Output the (x, y) coordinate of the center of the cell containing the given text.  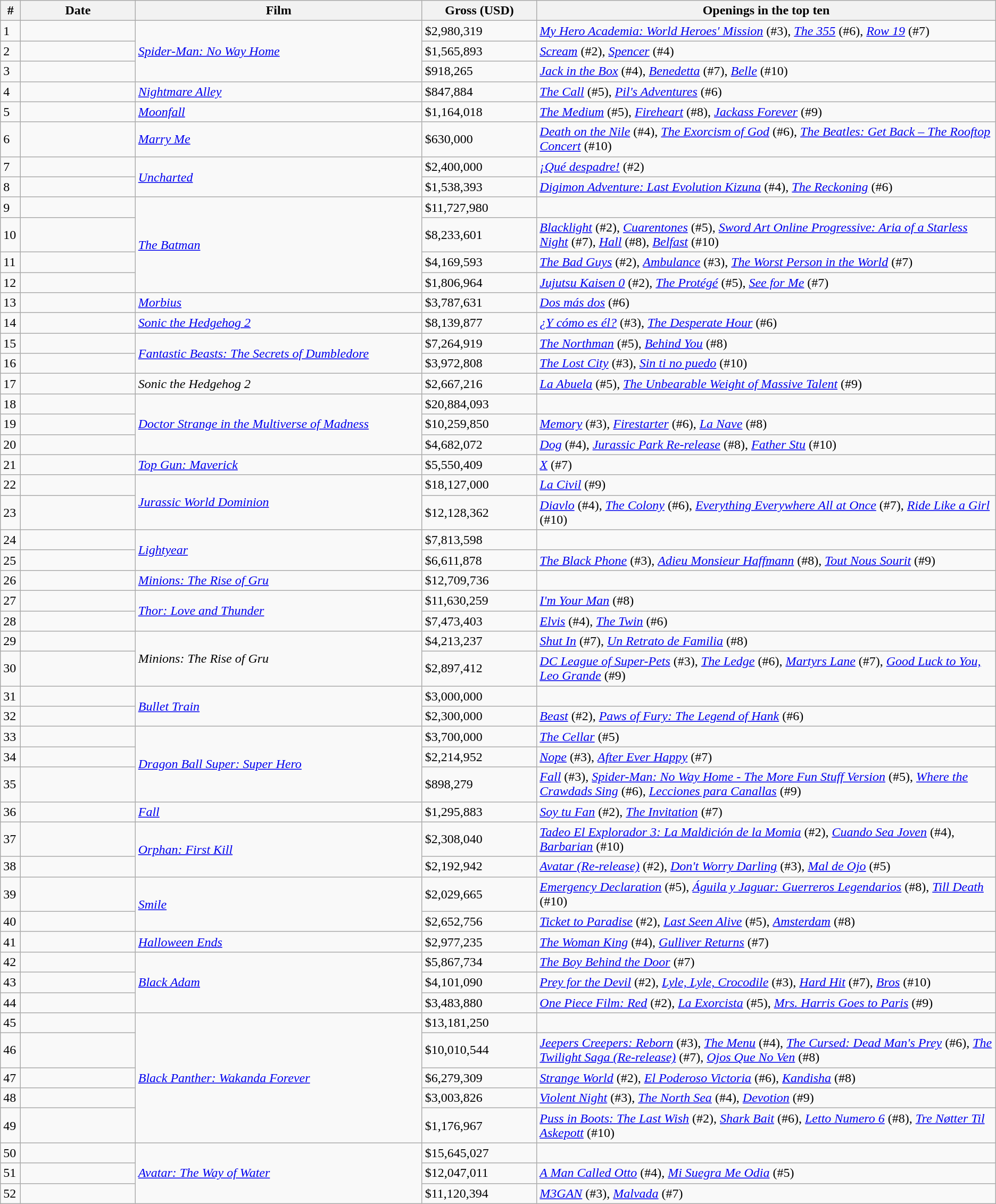
$2,897,412 (479, 669)
22 (11, 485)
$6,611,878 (479, 560)
$2,300,000 (479, 716)
49 (11, 1125)
Diavlo (#4), The Colony (#6), Everything Everywhere All at Once (#7), Ride Like a Girl (#10) (766, 512)
17 (11, 384)
$2,652,756 (479, 921)
11 (11, 262)
30 (11, 669)
$918,265 (479, 71)
Black Panther: Wakanda Forever (279, 1078)
$3,700,000 (479, 737)
12 (11, 283)
$13,181,250 (479, 1023)
DC League of Super-Pets (#3), The Ledge (#6), Martyrs Lane (#7), Good Luck to You, Leo Grande (#9) (766, 669)
42 (11, 962)
Prey for the Devil (#2), Lyle, Lyle, Crocodile (#3), Hard Hit (#7), Bros (#10) (766, 982)
$3,003,826 (479, 1098)
I'm Your Man (#8) (766, 600)
Dragon Ball Super: Super Hero (279, 764)
7 (11, 167)
$3,483,880 (479, 1002)
Memory (#3), Firestarter (#6), La Nave (#8) (766, 424)
Nightmare Alley (279, 92)
47 (11, 1078)
Marry Me (279, 139)
26 (11, 580)
34 (11, 757)
The Northman (#5), Behind You (#8) (766, 343)
31 (11, 696)
28 (11, 621)
X (#7) (766, 465)
$20,884,093 (479, 404)
$8,139,877 (479, 323)
¿Y cómo es él? (#3), The Desperate Hour (#6) (766, 323)
24 (11, 540)
18 (11, 404)
Nope (#3), After Ever Happy (#7) (766, 757)
$5,867,734 (479, 962)
Jurassic World Dominion (279, 502)
9 (11, 207)
19 (11, 424)
$3,972,808 (479, 364)
The Call (#5), Pil's Adventures (#6) (766, 92)
3 (11, 71)
$1,565,893 (479, 51)
$2,667,216 (479, 384)
Blacklight (#2), Cuarentones (#5), Sword Art Online Progressive: Aria of a Starless Night (#7), Hall (#8), Belfast (#10) (766, 234)
$1,806,964 (479, 283)
33 (11, 737)
Orphan: First Kill (279, 850)
4 (11, 92)
$11,727,980 (479, 207)
23 (11, 512)
The Black Phone (#3), Adieu Monsieur Haffmann (#8), Tout Nous Sourit (#9) (766, 560)
48 (11, 1098)
Scream (#2), Spencer (#4) (766, 51)
$12,709,736 (479, 580)
Soy tu Fan (#2), The Invitation (#7) (766, 812)
$3,787,631 (479, 303)
6 (11, 139)
51 (11, 1173)
$8,233,601 (479, 234)
$12,047,011 (479, 1173)
$4,213,237 (479, 641)
$7,264,919 (479, 343)
$2,192,942 (479, 867)
Moonfall (279, 112)
50 (11, 1153)
Black Adam (279, 982)
Strange World (#2), El Poderoso Victoria (#6), Kandisha (#8) (766, 1078)
$2,980,319 (479, 31)
Openings in the top ten (766, 11)
$898,279 (479, 785)
$2,308,040 (479, 839)
$2,400,000 (479, 167)
$1,538,393 (479, 187)
5 (11, 112)
Bullet Train (279, 706)
$4,169,593 (479, 262)
$18,127,000 (479, 485)
$7,813,598 (479, 540)
The Boy Behind the Door (#7) (766, 962)
36 (11, 812)
40 (11, 921)
Dog (#4), Jurassic Park Re-release (#8), Father Stu (#10) (766, 444)
Halloween Ends (279, 942)
$2,977,235 (479, 942)
Elvis (#4), The Twin (#6) (766, 621)
$847,884 (479, 92)
$15,645,027 (479, 1153)
Avatar (Re-release) (#2), Don't Worry Darling (#3), Mal de Ojo (#5) (766, 867)
$1,164,018 (479, 112)
Film (279, 11)
41 (11, 942)
20 (11, 444)
$12,128,362 (479, 512)
35 (11, 785)
$11,630,259 (479, 600)
$2,214,952 (479, 757)
13 (11, 303)
¡Qué despadre! (#2) (766, 167)
Death on the Nile (#4), The Exorcism of God (#6), The Beatles: Get Back – The Rooftop Concert (#10) (766, 139)
8 (11, 187)
$1,295,883 (479, 812)
Fall (279, 812)
16 (11, 364)
15 (11, 343)
Shut In (#7), Un Retrato de Familia (#8) (766, 641)
14 (11, 323)
Avatar: The Way of Water (279, 1173)
39 (11, 894)
$10,259,850 (479, 424)
# (11, 11)
Fall (#3), Spider-Man: No Way Home - The More Fun Stuff Version (#5), Where the Crawdads Sing (#6), Lecciones para Canallas (#9) (766, 785)
$1,176,967 (479, 1125)
Date (78, 11)
29 (11, 641)
52 (11, 1193)
27 (11, 600)
Morbius (279, 303)
Top Gun: Maverick (279, 465)
Puss in Boots: The Last Wish (#2), Shark Bait (#6), Letto Numero 6 (#8), Tre Nøtter Til Askepott (#10) (766, 1125)
37 (11, 839)
44 (11, 1002)
The Medium (#5), Fireheart (#8), Jackass Forever (#9) (766, 112)
2 (11, 51)
The Cellar (#5) (766, 737)
My Hero Academia: World Heroes' Mission (#3), The 355 (#6), Row 19 (#7) (766, 31)
Ticket to Paradise (#2), Last Seen Alive (#5), Amsterdam (#8) (766, 921)
Jujutsu Kaisen 0 (#2), The Protégé (#5), See for Me (#7) (766, 283)
Emergency Declaration (#5), Águila y Jaguar: Guerreros Legendarios (#8), Till Death (#10) (766, 894)
The Bad Guys (#2), Ambulance (#3), The Worst Person in the World (#7) (766, 262)
La Abuela (#5), The Unbearable Weight of Massive Talent (#9) (766, 384)
La Civil (#9) (766, 485)
The Lost City (#3), Sin ti no puedo (#10) (766, 364)
Fantastic Beasts: The Secrets of Dumbledore (279, 353)
32 (11, 716)
$4,101,090 (479, 982)
$11,120,394 (479, 1193)
Lightyear (279, 550)
Smile (279, 904)
$10,010,544 (479, 1051)
25 (11, 560)
46 (11, 1051)
Gross (USD) (479, 11)
The Woman King (#4), Gulliver Returns (#7) (766, 942)
$630,000 (479, 139)
Digimon Adventure: Last Evolution Kizuna (#4), The Reckoning (#6) (766, 187)
Thor: Love and Thunder (279, 611)
$5,550,409 (479, 465)
$3,000,000 (479, 696)
The Batman (279, 245)
1 (11, 31)
Dos más dos (#6) (766, 303)
One Piece Film: Red (#2), La Exorcista (#5), Mrs. Harris Goes to Paris (#9) (766, 1002)
$4,682,072 (479, 444)
21 (11, 465)
Tadeo El Explorador 3: La Maldición de la Momia (#2), Cuando Sea Joven (#4), Barbarian (#10) (766, 839)
Jack in the Box (#4), Benedetta (#7), Belle (#10) (766, 71)
45 (11, 1023)
Violent Night (#3), The North Sea (#4), Devotion (#9) (766, 1098)
Uncharted (279, 177)
Spider-Man: No Way Home (279, 51)
38 (11, 867)
10 (11, 234)
43 (11, 982)
Doctor Strange in the Multiverse of Madness (279, 424)
$7,473,403 (479, 621)
Jeepers Creepers: Reborn (#3), The Menu (#4), The Cursed: Dead Man's Prey (#6), The Twilight Saga (Re-release) (#7), Ojos Que No Ven (#8) (766, 1051)
$2,029,665 (479, 894)
M3GAN (#3), Malvada (#7) (766, 1193)
Beast (#2), Paws of Fury: The Legend of Hank (#6) (766, 716)
A Man Called Otto (#4), Mi Suegra Me Odia (#5) (766, 1173)
$6,279,309 (479, 1078)
